Output the (X, Y) coordinate of the center of the cell containing the given text.  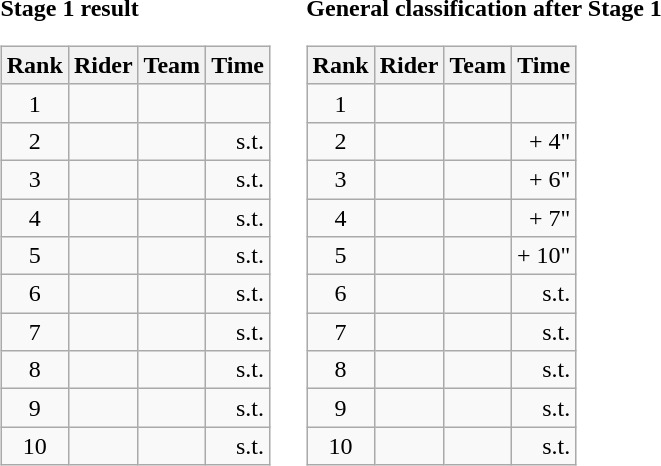
+ 10" (543, 256)
+ 6" (543, 179)
+ 4" (543, 141)
+ 7" (543, 217)
